For the text-containing cell, return its midpoint in (x, y) coordinate format. 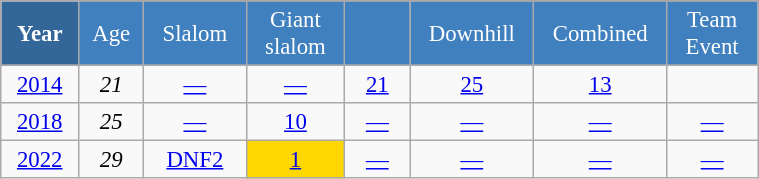
Year (40, 34)
DNF2 (195, 160)
Combined (600, 34)
1 (296, 160)
2014 (40, 85)
10 (296, 122)
2022 (40, 160)
13 (600, 85)
Giantslalom (296, 34)
Team Event (712, 34)
Slalom (195, 34)
2018 (40, 122)
29 (112, 160)
Downhill (472, 34)
Age (112, 34)
